Scan for the cell matching the given text and deliver its (x, y) coordinate at center. 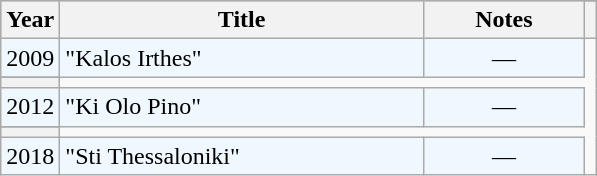
Title (242, 20)
"Sti Thessaloniki" (242, 156)
2012 (30, 107)
Year (30, 20)
"Kalos Irthes" (242, 58)
2009 (30, 58)
Notes (504, 20)
"Ki Olo Pino" (242, 107)
2018 (30, 156)
